Provide the (x, y) coordinate of the cell's center where the given text is located.  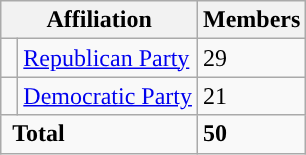
21 (251, 96)
29 (251, 58)
Democratic Party (108, 96)
Republican Party (108, 58)
Members (251, 20)
Affiliation (100, 20)
Total (100, 134)
50 (251, 134)
